Capture the cell that displays the provided text and extract its (x, y) central coordinate. 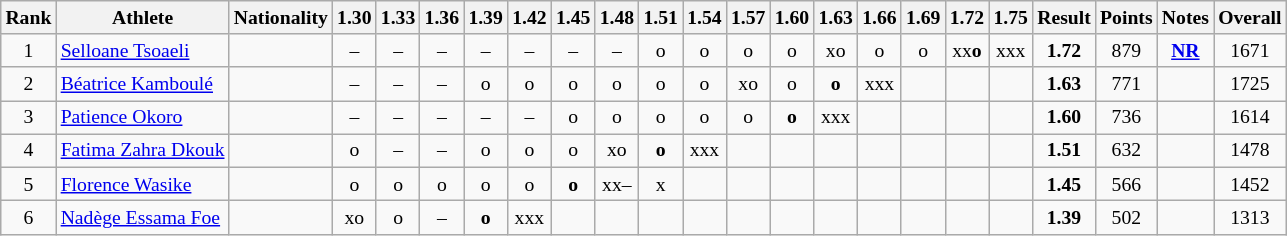
NR (1185, 50)
Selloane Tsoaeli (142, 50)
1725 (1250, 84)
Result (1064, 18)
5 (28, 184)
1 (28, 50)
Nationality (280, 18)
1.36 (442, 18)
1452 (1250, 184)
Florence Wasike (142, 184)
879 (1126, 50)
1.48 (617, 18)
771 (1126, 84)
1.75 (1011, 18)
6 (28, 218)
502 (1126, 218)
Fatima Zahra Dkouk (142, 150)
736 (1126, 118)
1.54 (704, 18)
1.66 (880, 18)
566 (1126, 184)
632 (1126, 150)
1313 (1250, 218)
1.57 (748, 18)
1478 (1250, 150)
Notes (1185, 18)
3 (28, 118)
Nadège Essama Foe (142, 218)
1.69 (923, 18)
xxo (967, 50)
Points (1126, 18)
Athlete (142, 18)
2 (28, 84)
1.30 (354, 18)
Rank (28, 18)
1614 (1250, 118)
1.33 (398, 18)
Béatrice Kamboulé (142, 84)
4 (28, 150)
xx– (617, 184)
x (661, 184)
1.42 (529, 18)
Patience Okoro (142, 118)
Overall (1250, 18)
1671 (1250, 50)
